Return the [X, Y] coordinate for the center point of the cell that contains the specified text.  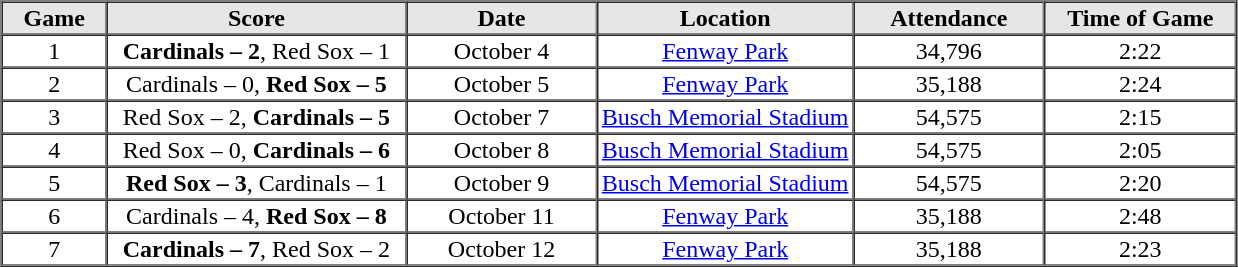
Time of Game [1140, 18]
2:24 [1140, 84]
Location [725, 18]
Game [54, 18]
2:48 [1140, 216]
Score [256, 18]
Cardinals – 4, Red Sox – 8 [256, 216]
October 8 [502, 150]
1 [54, 50]
October 11 [502, 216]
October 5 [502, 84]
October 9 [502, 182]
2:22 [1140, 50]
2:15 [1140, 116]
2:20 [1140, 182]
Cardinals – 7, Red Sox – 2 [256, 248]
2 [54, 84]
5 [54, 182]
October 4 [502, 50]
34,796 [948, 50]
Red Sox – 2, Cardinals – 5 [256, 116]
2:05 [1140, 150]
Red Sox – 3, Cardinals – 1 [256, 182]
Cardinals – 2, Red Sox – 1 [256, 50]
7 [54, 248]
2:23 [1140, 248]
October 12 [502, 248]
Date [502, 18]
Attendance [948, 18]
4 [54, 150]
6 [54, 216]
October 7 [502, 116]
Red Sox – 0, Cardinals – 6 [256, 150]
Cardinals – 0, Red Sox – 5 [256, 84]
3 [54, 116]
